Extract the (x, y) coordinate from the center of the cell holding the provided text.  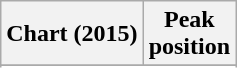
Chart (2015) (72, 34)
Peak position (189, 34)
